Capture the cell that displays the provided text and extract its [x, y] central coordinate. 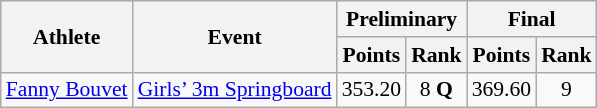
369.60 [502, 90]
Fanny Bouvet [67, 90]
Girls’ 3m Springboard [235, 90]
Preliminary [402, 19]
Event [235, 36]
8 Q [436, 90]
Final [532, 19]
Athlete [67, 36]
9 [566, 90]
353.20 [372, 90]
